Return [x, y] of the center of cell containing provided text 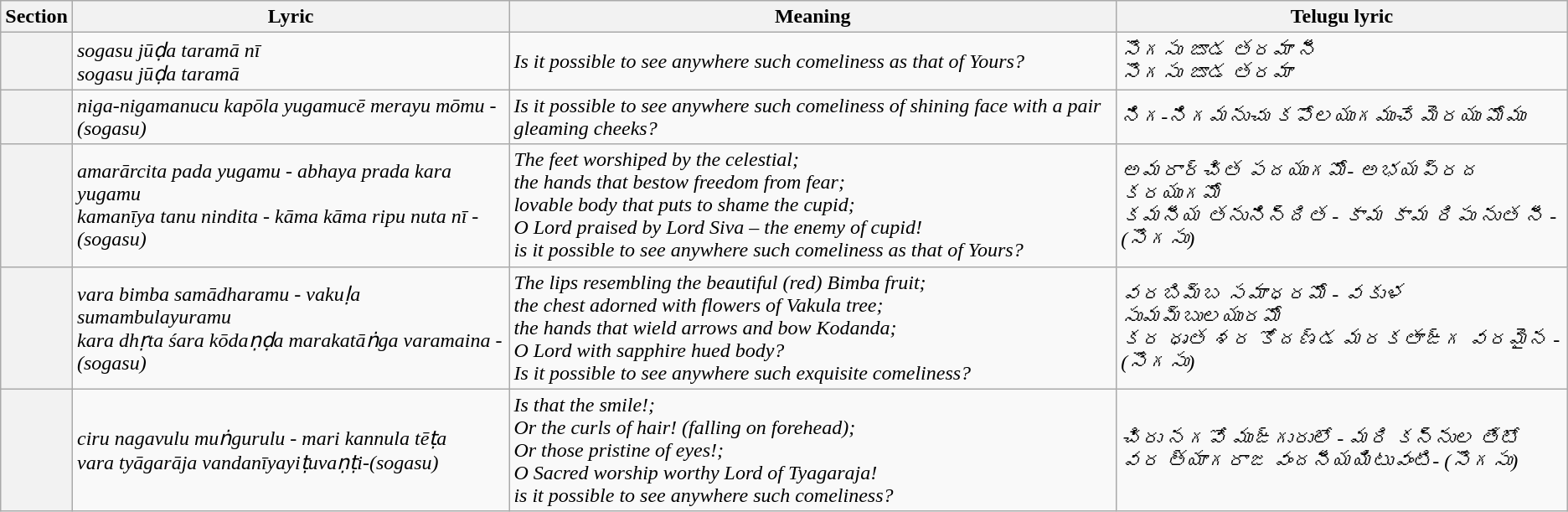
sogasu jūḍa taramā nīsogasu jūḍa taramā [290, 61]
Is it possible to see anywhere such comeliness of shining face with a pair gleaming cheeks? [812, 117]
అమరార్చిత పదయుగమో- అభయప్రద కరయుగమో కమనీయ తనునిన్దిత - కామ కామ రిపు నుత నీ - (సొగసు) [1342, 205]
Lyric [290, 17]
Meaning [812, 17]
సొగసు జూడ తరమా నీ సొగసు జూడ తరమా [1342, 61]
Is it possible to see anywhere such comeliness as that of Yours? [812, 61]
వరబిమ్బ సమాధరమో - వకుళ సుమమ్బులయురమో కర ధృత శర కోదణ్డ మరకతాఙ్గ వరమైన - (సొగసు) [1342, 328]
amarārcita pada yugamu - abhaya prada kara yugamukamanīya tanu nindita - kāma kāma ripu nuta nī - (sogasu) [290, 205]
చిరు నగవో ముఙ్గురులో - మరి కన్నుల తేటో వర త్యాగరాజ వందనీయయిటువంటి- (సొగసు) [1342, 450]
niga-nigamanucu kapōla yugamucē merayu mōmu - (sogasu) [290, 117]
నిగ-నిగమనుచు కపోలయుగముచే మెరయు మోము [1342, 117]
Section [37, 17]
ciru nagavulu muṅgurulu - mari kannula tēṭavara tyāgarāja vandanīyayiṭuvaṇṭi-(sogasu) [290, 450]
Telugu lyric [1342, 17]
vara bimba samādharamu - vakuḷa sumambulayuramukara dhṛta śara kōdaṇḍa marakatāṅga varamaina - (sogasu) [290, 328]
